Capture the cell that displays the provided text and extract its [x, y] central coordinate. 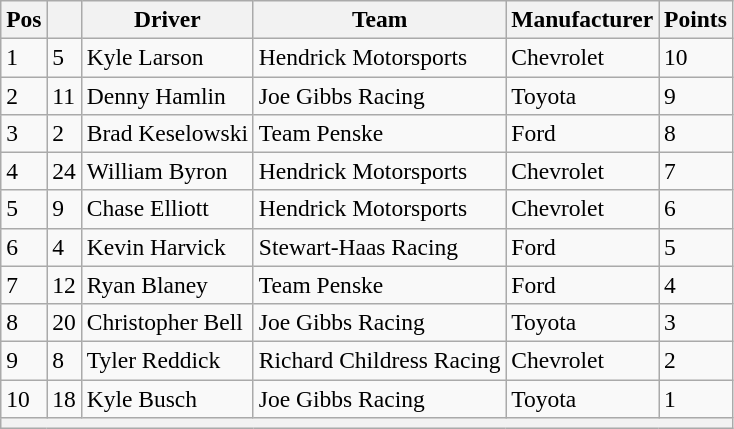
Points [696, 19]
Kyle Larson [167, 57]
William Byron [167, 171]
Tyler Reddick [167, 360]
18 [64, 398]
Denny Hamlin [167, 95]
Brad Keselowski [167, 133]
12 [64, 285]
Chase Elliott [167, 209]
Team [379, 19]
24 [64, 171]
Ryan Blaney [167, 285]
Kyle Busch [167, 398]
20 [64, 322]
Christopher Bell [167, 322]
Pos [24, 19]
Richard Childress Racing [379, 360]
Driver [167, 19]
Manufacturer [582, 19]
Kevin Harvick [167, 247]
11 [64, 95]
Stewart-Haas Racing [379, 247]
